From the cell containing the given text, extract its center point as (X, Y) coordinate. 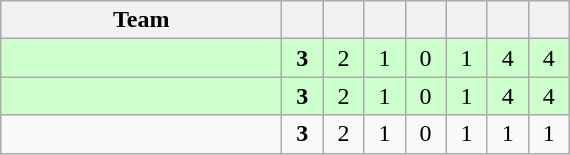
Team (142, 20)
